Return the [x, y] coordinate for the center point of the cell that contains the specified text.  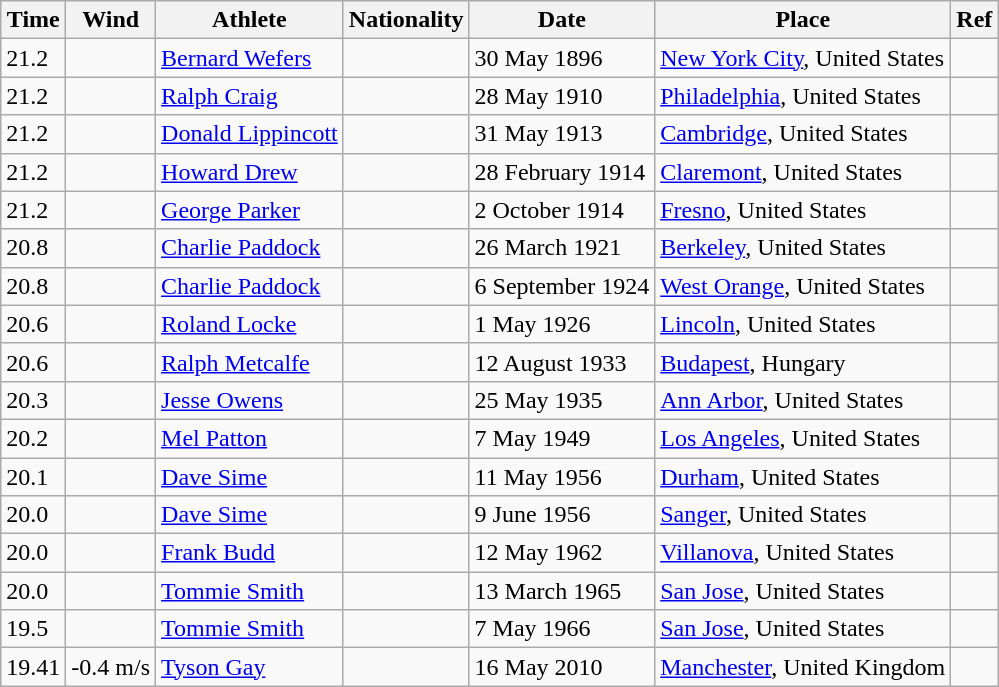
12 August 1933 [562, 362]
Jesse Owens [250, 400]
31 May 1913 [562, 134]
Villanova, United States [803, 553]
Nationality [406, 20]
Frank Budd [250, 553]
Durham, United States [803, 477]
Place [803, 20]
Cambridge, United States [803, 134]
28 February 1914 [562, 172]
1 May 1926 [562, 324]
25 May 1935 [562, 400]
Ralph Craig [250, 96]
20.2 [34, 438]
Lincoln, United States [803, 324]
2 October 1914 [562, 210]
Tyson Gay [250, 667]
13 March 1965 [562, 591]
Fresno, United States [803, 210]
Roland Locke [250, 324]
30 May 1896 [562, 58]
Mel Patton [250, 438]
Date [562, 20]
Manchester, United Kingdom [803, 667]
26 March 1921 [562, 248]
20.1 [34, 477]
-0.4 m/s [111, 667]
19.41 [34, 667]
New York City, United States [803, 58]
Bernard Wefers [250, 58]
Los Angeles, United States [803, 438]
16 May 2010 [562, 667]
Athlete [250, 20]
Ralph Metcalfe [250, 362]
Time [34, 20]
Wind [111, 20]
Claremont, United States [803, 172]
West Orange, United States [803, 286]
Donald Lippincott [250, 134]
12 May 1962 [562, 553]
Ann Arbor, United States [803, 400]
George Parker [250, 210]
Berkeley, United States [803, 248]
20.3 [34, 400]
28 May 1910 [562, 96]
Philadelphia, United States [803, 96]
11 May 1956 [562, 477]
19.5 [34, 629]
Ref [974, 20]
Howard Drew [250, 172]
Sanger, United States [803, 515]
7 May 1949 [562, 438]
Budapest, Hungary [803, 362]
6 September 1924 [562, 286]
9 June 1956 [562, 515]
7 May 1966 [562, 629]
